Search for the cell housing the specified text and yield its [x, y] center coordinate. 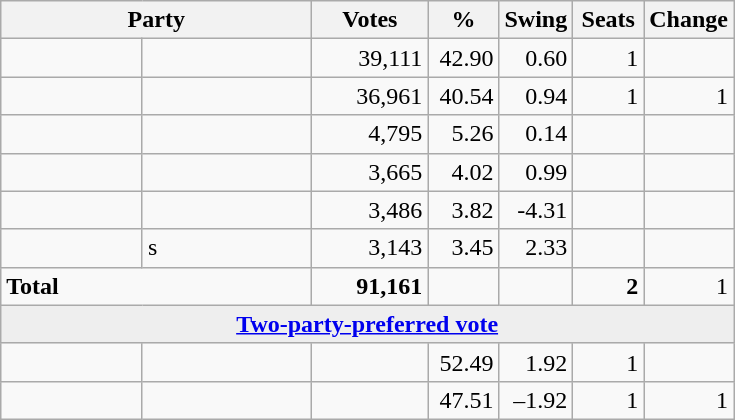
Total [156, 286]
Seats [608, 20]
52.49 [464, 362]
–1.92 [536, 400]
3,665 [370, 172]
0.99 [536, 172]
-4.31 [536, 210]
2 [608, 286]
Swing [536, 20]
% [464, 20]
3,486 [370, 210]
Votes [370, 20]
5.26 [464, 134]
4,795 [370, 134]
0.94 [536, 96]
3,143 [370, 248]
3.45 [464, 248]
42.90 [464, 58]
Change [689, 20]
36,961 [370, 96]
40.54 [464, 96]
Two-party-preferred vote [368, 324]
39,111 [370, 58]
91,161 [370, 286]
Party [156, 20]
s [226, 248]
1.92 [536, 362]
47.51 [464, 400]
4.02 [464, 172]
3.82 [464, 210]
2.33 [536, 248]
0.60 [536, 58]
0.14 [536, 134]
